Find where the given text appears and provide that cell's center as (X, Y) coordinate. 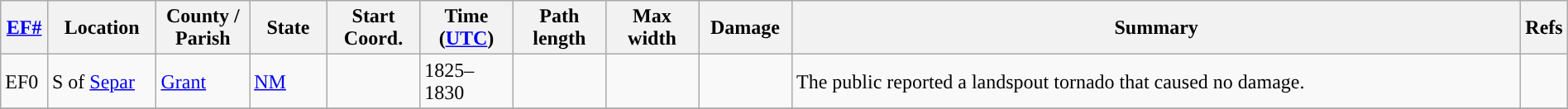
EF0 (25, 81)
Path length (559, 28)
1825–1830 (466, 81)
Damage (744, 28)
Max width (652, 28)
Location (102, 28)
NM (289, 81)
The public reported a landspout tornado that caused no damage. (1156, 81)
EF# (25, 28)
Start Coord. (374, 28)
Time (UTC) (466, 28)
State (289, 28)
Summary (1156, 28)
Refs (1545, 28)
Grant (203, 81)
County / Parish (203, 28)
S of Separ (102, 81)
